Scan for the cell matching the given text and deliver its (X, Y) coordinate at center. 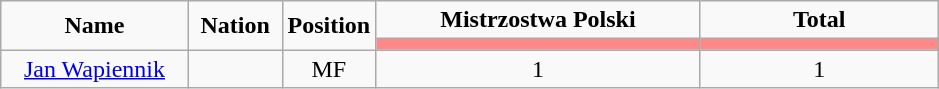
Mistrzostwa Polski (538, 20)
Total (819, 20)
MF (329, 69)
Nation (235, 26)
Name (95, 26)
Jan Wapiennik (95, 69)
Position (329, 26)
